Locate the cell with the specified text and output its [x, y] center coordinate. 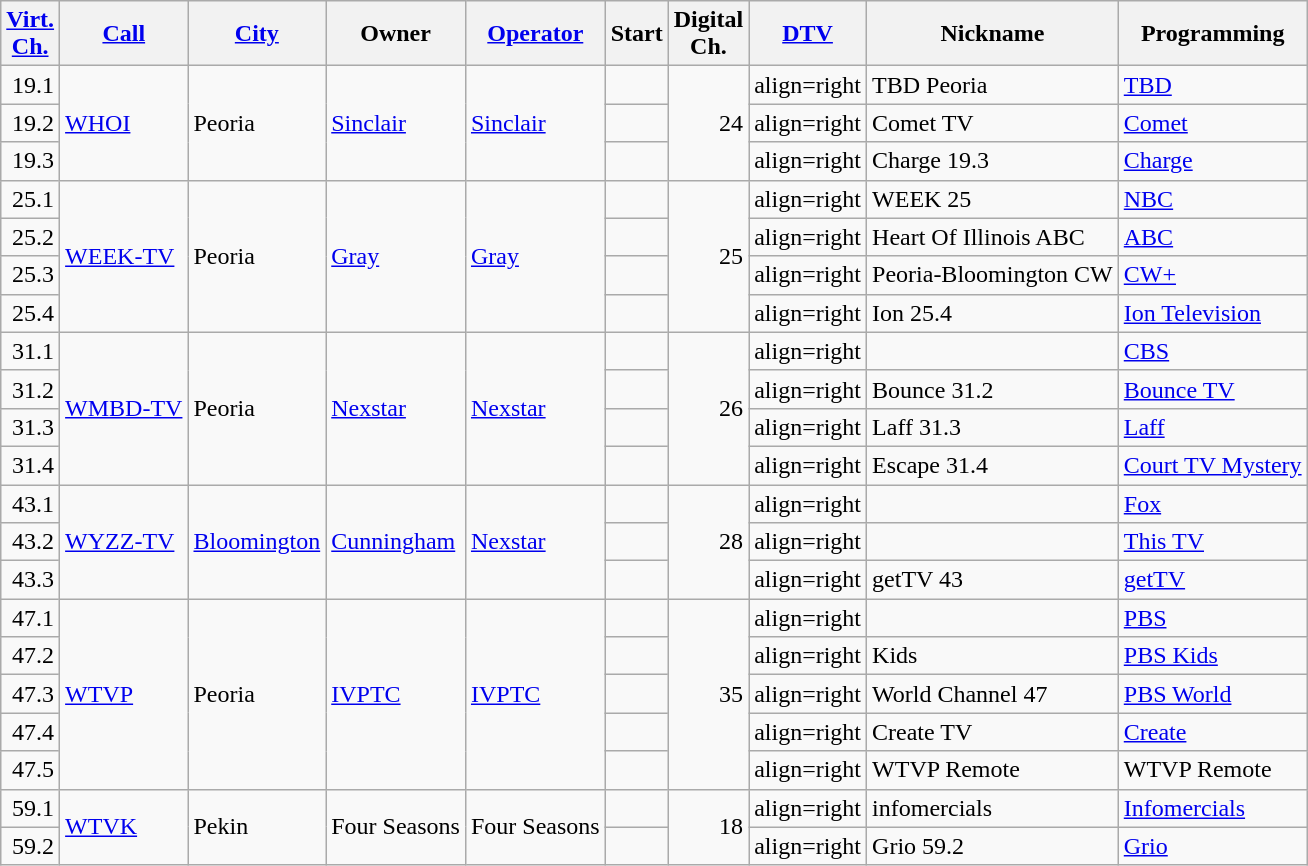
Grio [1212, 846]
28 [708, 541]
18 [708, 827]
DigitalCh. [708, 34]
World Channel 47 [993, 694]
WTVP [124, 694]
Ion Television [1212, 313]
47.1 [30, 618]
47.4 [30, 732]
31.1 [30, 351]
31.2 [30, 389]
Start [636, 34]
Programming [1212, 34]
PBS Kids [1212, 656]
Cunningham [396, 541]
PBS [1212, 618]
Court TV Mystery [1212, 465]
WEEK-TV [124, 256]
WMBD-TV [124, 408]
Fox [1212, 503]
31.3 [30, 427]
Virt.Ch. [30, 34]
Escape 31.4 [993, 465]
CBS [1212, 351]
Owner [396, 34]
WHOI [124, 123]
Kids [993, 656]
19.1 [30, 85]
25.4 [30, 313]
Charge 19.3 [993, 161]
25.1 [30, 199]
Bounce 31.2 [993, 389]
infomercials [993, 808]
Bounce TV [1212, 389]
25 [708, 256]
WEEK 25 [993, 199]
CW+ [1212, 275]
43.2 [30, 542]
Heart Of Illinois ABC [993, 237]
Infomercials [1212, 808]
DTV [808, 34]
TBD [1212, 85]
Create TV [993, 732]
43.3 [30, 580]
Charge [1212, 161]
Pekin [257, 827]
47.2 [30, 656]
ABC [1212, 237]
PBS World [1212, 694]
Operator [535, 34]
47.3 [30, 694]
59.1 [30, 808]
Peoria-Bloomington CW [993, 275]
Bloomington [257, 541]
This TV [1212, 542]
TBD Peoria [993, 85]
Laff [1212, 427]
43.1 [30, 503]
Comet TV [993, 123]
WTVK [124, 827]
Comet [1212, 123]
19.3 [30, 161]
35 [708, 694]
WYZZ-TV [124, 541]
25.3 [30, 275]
19.2 [30, 123]
Laff 31.3 [993, 427]
59.2 [30, 846]
26 [708, 408]
Ion 25.4 [993, 313]
Nickname [993, 34]
25.2 [30, 237]
24 [708, 123]
Create [1212, 732]
getTV [1212, 580]
NBC [1212, 199]
Grio 59.2 [993, 846]
getTV 43 [993, 580]
31.4 [30, 465]
City [257, 34]
47.5 [30, 770]
Call [124, 34]
